Return [x, y] of the center of cell containing provided text 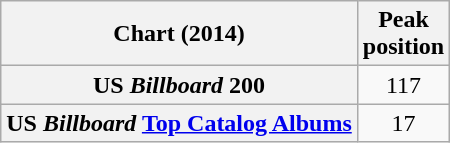
Chart (2014) [180, 34]
US Billboard 200 [180, 85]
US Billboard Top Catalog Albums [180, 123]
17 [403, 123]
Peakposition [403, 34]
117 [403, 85]
